Pinpoint the cell where the given text exists, returning its [X, Y] midpoint coordinate. 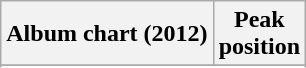
Peakposition [259, 34]
Album chart (2012) [107, 34]
